Find where the given text appears and provide that cell's center as (x, y) coordinate. 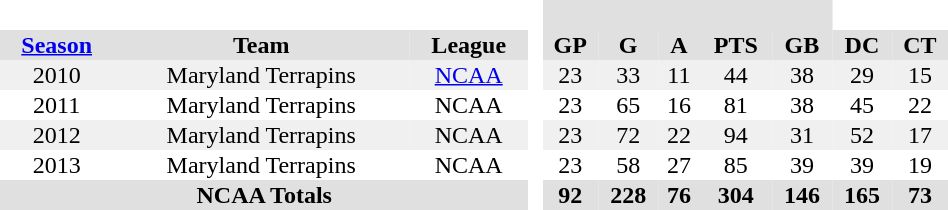
165 (862, 195)
81 (736, 105)
65 (628, 105)
52 (862, 135)
85 (736, 165)
15 (920, 75)
45 (862, 105)
2011 (56, 105)
GP (570, 45)
29 (862, 75)
DC (862, 45)
NCAA Totals (264, 195)
PTS (736, 45)
2012 (56, 135)
Season (56, 45)
GB (802, 45)
92 (570, 195)
76 (679, 195)
228 (628, 195)
Team (261, 45)
44 (736, 75)
31 (802, 135)
33 (628, 75)
27 (679, 165)
A (679, 45)
72 (628, 135)
11 (679, 75)
304 (736, 195)
2013 (56, 165)
CT (920, 45)
17 (920, 135)
G (628, 45)
16 (679, 105)
58 (628, 165)
73 (920, 195)
146 (802, 195)
2010 (56, 75)
19 (920, 165)
94 (736, 135)
League (468, 45)
